Detect which cell encompasses the target text, then output its [X, Y] center coordinate. 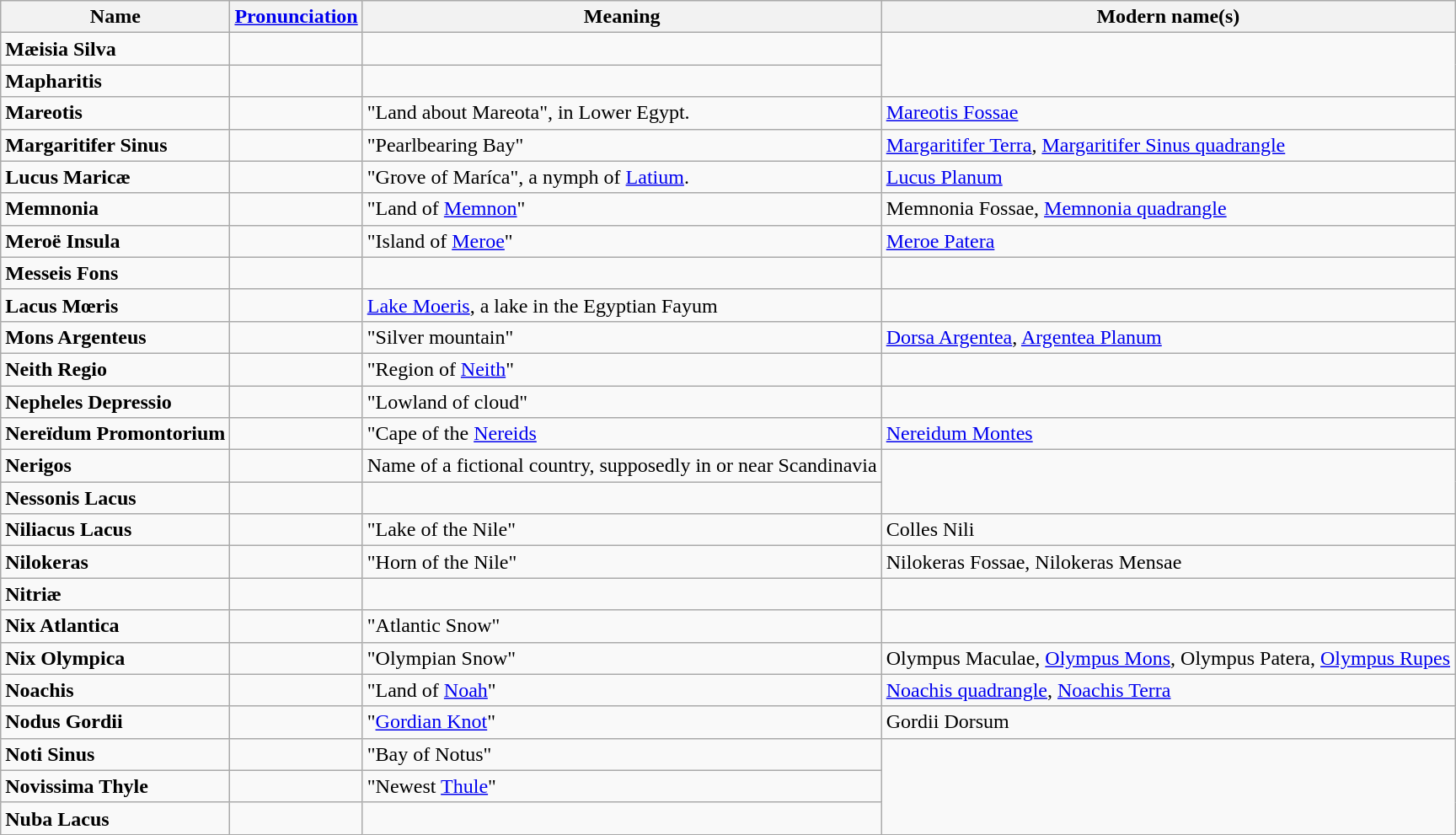
Nerigos [115, 466]
"Lowland of cloud" [622, 402]
Noachis [115, 690]
Margaritifer Terra, Margaritifer Sinus quadrangle [1168, 145]
Margaritifer Sinus [115, 145]
Memnonia [115, 209]
Nilokeras [115, 562]
Nilokeras Fossae, Nilokeras Mensae [1168, 562]
Mapharitis [115, 81]
Nuba Lacus [115, 818]
"Grove of Maríca", a nymph of Latium. [622, 177]
Dorsa Argentea, Argentea Planum [1168, 337]
"Gordian Knot" [622, 722]
Noachis quadrangle, Noachis Terra [1168, 690]
Mareotis [115, 113]
Pronunciation [297, 17]
"Bay of Notus" [622, 754]
Nitriæ [115, 594]
Meaning [622, 17]
Nereidum Montes [1168, 434]
Novissima Thyle [115, 786]
Mons Argenteus [115, 337]
Nix Olympica [115, 658]
Nix Atlantica [115, 626]
Noti Sinus [115, 754]
Lacus Mœris [115, 305]
"Newest Thule" [622, 786]
Colles Nili [1168, 530]
Olympus Maculae, Olympus Mons, Olympus Patera, Olympus Rupes [1168, 658]
Messeis Fons [115, 273]
"Region of Neith" [622, 369]
Gordii Dorsum [1168, 722]
Meroë Insula [115, 241]
Lake Moeris, a lake in the Egyptian Fayum [622, 305]
"Lake of the Nile" [622, 530]
Nereïdum Promontorium [115, 434]
Nepheles Depressio [115, 402]
"Silver mountain" [622, 337]
Memnonia Fossae, Memnonia quadrangle [1168, 209]
Modern name(s) [1168, 17]
"Land of Memnon" [622, 209]
"Atlantic Snow" [622, 626]
"Island of Meroe" [622, 241]
Mareotis Fossae [1168, 113]
"Cape of the Nereids [622, 434]
"Olympian Snow" [622, 658]
Name of a fictional country, supposedly in or near Scandinavia [622, 466]
"Land of Noah" [622, 690]
"Pearlbearing Bay" [622, 145]
Name [115, 17]
Mæisia Silva [115, 49]
"Land about Mareota", in Lower Egypt. [622, 113]
Lucus Planum [1168, 177]
Niliacus Lacus [115, 530]
"Horn of the Nile" [622, 562]
Neith Regio [115, 369]
Meroe Patera [1168, 241]
Lucus Maricæ [115, 177]
Nessonis Lacus [115, 498]
Nodus Gordii [115, 722]
